Locate the cell with the specified text and output its (x, y) center coordinate. 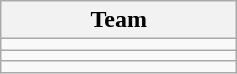
Team (119, 20)
